Extract the (x, y) coordinate from the center of the cell holding the provided text.  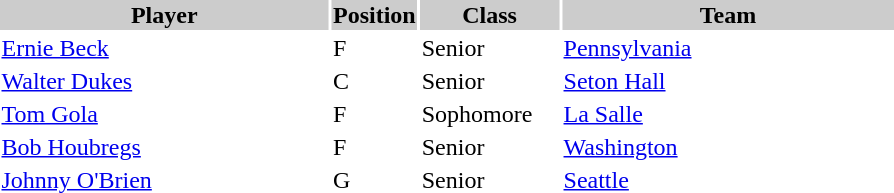
Ernie Beck (164, 48)
La Salle (728, 114)
Team (728, 15)
Washington (728, 147)
Seton Hall (728, 81)
Tom Gola (164, 114)
Walter Dukes (164, 81)
Bob Houbregs (164, 147)
Class (490, 15)
Player (164, 15)
Pennsylvania (728, 48)
Sophomore (490, 114)
Position (375, 15)
C (375, 81)
